Locate the cell with the specified text and output its [X, Y] center coordinate. 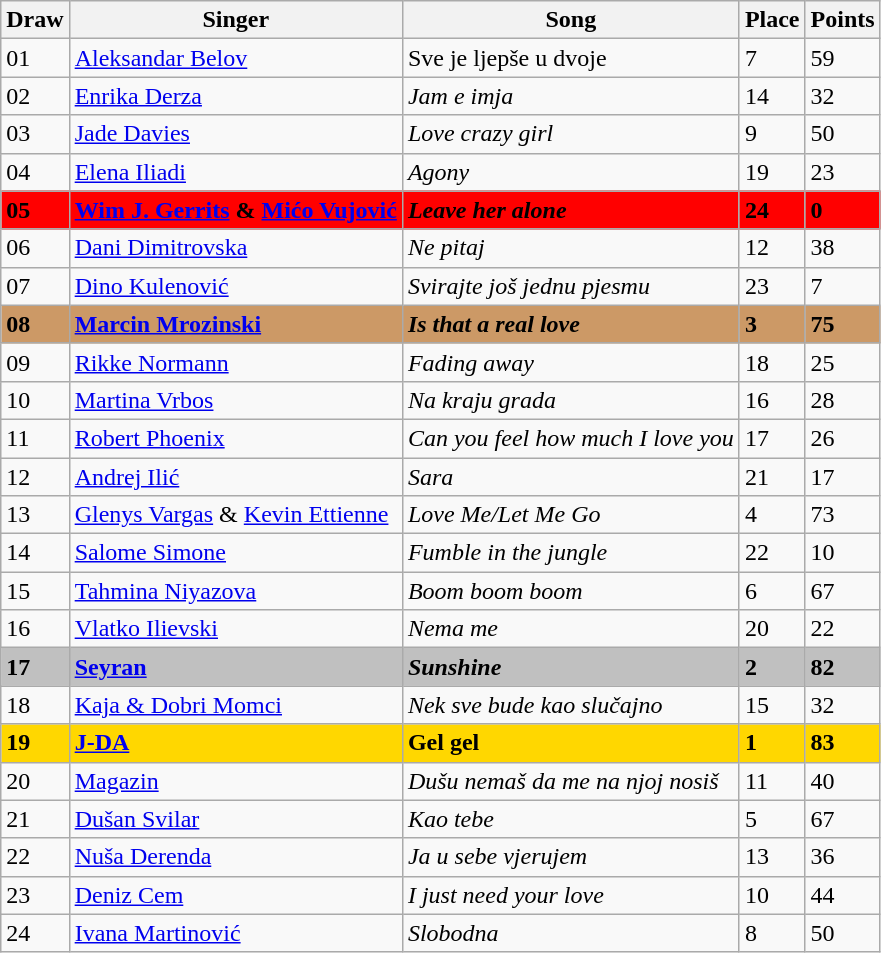
2 [772, 667]
Svirajte još jednu pjesmu [570, 286]
Leave her alone [570, 210]
Wim J. Gerrits & Mićo Vujović [236, 210]
73 [842, 515]
Fading away [570, 362]
44 [842, 895]
4 [772, 515]
82 [842, 667]
Vlatko Ilievski [236, 629]
Nek sve bude kao slučajno [570, 705]
9 [772, 134]
Nuša Derenda [236, 857]
Seyran [236, 667]
Dušan Svilar [236, 819]
Elena Iliadi [236, 172]
09 [35, 362]
Ne pitaj [570, 248]
Can you feel how much I love you [570, 438]
Rikke Normann [236, 362]
36 [842, 857]
Glenys Vargas & Kevin Ettienne [236, 515]
Kao tebe [570, 819]
08 [35, 324]
Robert Phoenix [236, 438]
J-DA [236, 743]
Love crazy girl [570, 134]
01 [35, 58]
1 [772, 743]
Sara [570, 477]
8 [772, 933]
Ja u sebe vjerujem [570, 857]
Nema me [570, 629]
03 [35, 134]
02 [35, 96]
Dino Kulenović [236, 286]
Agony [570, 172]
Singer [236, 20]
25 [842, 362]
Aleksandar Belov [236, 58]
Fumble in the jungle [570, 553]
Dani Dimitrovska [236, 248]
Magazin [236, 781]
Place [772, 20]
Andrej Ilić [236, 477]
05 [35, 210]
Marcin Mrozinski [236, 324]
Points [842, 20]
Na kraju grada [570, 400]
Martina Vrbos [236, 400]
Tahmina Niyazova [236, 591]
59 [842, 58]
38 [842, 248]
06 [35, 248]
I just need your love [570, 895]
28 [842, 400]
Boom boom boom [570, 591]
07 [35, 286]
Is that a real love [570, 324]
5 [772, 819]
Sunshine [570, 667]
Salome Simone [236, 553]
Sve je ljepše u dvoje [570, 58]
Ivana Martinović [236, 933]
Jade Davies [236, 134]
Enrika Derza [236, 96]
3 [772, 324]
Slobodna [570, 933]
Deniz Cem [236, 895]
Jam e imja [570, 96]
Gel gel [570, 743]
Draw [35, 20]
Kaja & Dobri Momci [236, 705]
Song [570, 20]
83 [842, 743]
6 [772, 591]
26 [842, 438]
0 [842, 210]
Dušu nemaš da me na njoj nosiš [570, 781]
04 [35, 172]
75 [842, 324]
Love Me/Let Me Go [570, 515]
40 [842, 781]
